Detect which cell encompasses the target text, then output its (X, Y) center coordinate. 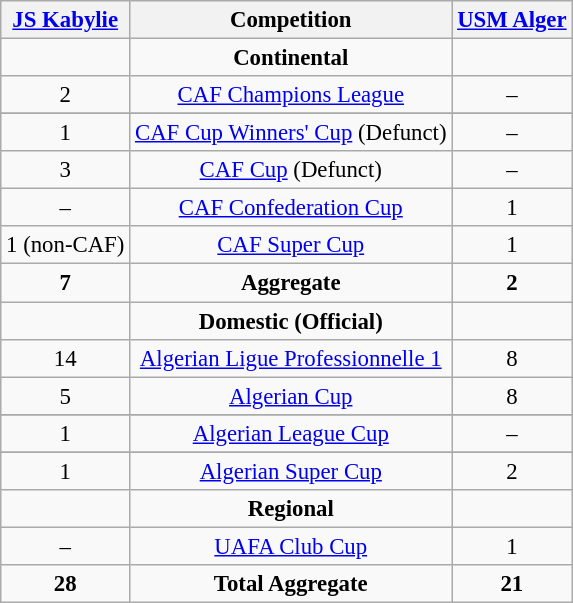
CAF Super Cup (291, 245)
Algerian League Cup (291, 433)
21 (512, 584)
Regional (291, 509)
CAF Confederation Cup (291, 208)
USM Alger (512, 20)
CAF Champions League (291, 95)
UAFA Club Cup (291, 546)
Algerian Ligue Professionnelle 1 (291, 358)
7 (66, 283)
Algerian Cup (291, 396)
14 (66, 358)
1 (non-CAF) (66, 245)
5 (66, 396)
Aggregate (291, 283)
Continental (291, 58)
JS Kabylie (66, 20)
28 (66, 584)
CAF Cup Winners' Cup (Defunct) (291, 133)
Total Aggregate (291, 584)
Domestic (Official) (291, 321)
3 (66, 170)
CAF Cup (Defunct) (291, 170)
Algerian Super Cup (291, 471)
Competition (291, 20)
